Provide the [X, Y] coordinate of the cell's center where the given text is located.  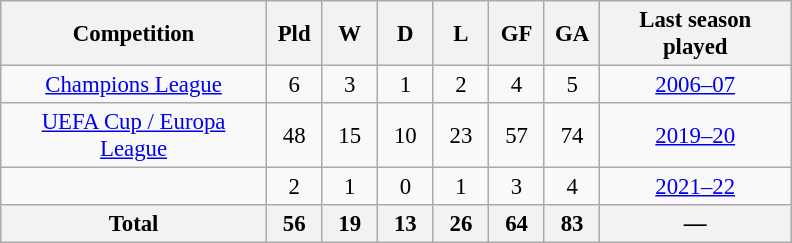
L [461, 34]
Pld [294, 34]
56 [294, 224]
83 [572, 224]
UEFA Cup / Europa League [134, 136]
W [350, 34]
5 [572, 85]
26 [461, 224]
23 [461, 136]
10 [406, 136]
2006–07 [696, 85]
Last season played [696, 34]
19 [350, 224]
D [406, 34]
Total [134, 224]
48 [294, 136]
15 [350, 136]
GA [572, 34]
2021–22 [696, 187]
GF [517, 34]
0 [406, 187]
Competition [134, 34]
57 [517, 136]
6 [294, 85]
64 [517, 224]
Champions League [134, 85]
13 [406, 224]
— [696, 224]
2019–20 [696, 136]
74 [572, 136]
